Capture the cell that displays the provided text and extract its (X, Y) central coordinate. 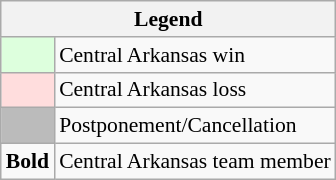
Central Arkansas loss (195, 90)
Central Arkansas win (195, 55)
Legend (168, 19)
Postponement/Cancellation (195, 126)
Bold (28, 162)
Central Arkansas team member (195, 162)
